From the cell containing the given text, extract its center point as [x, y] coordinate. 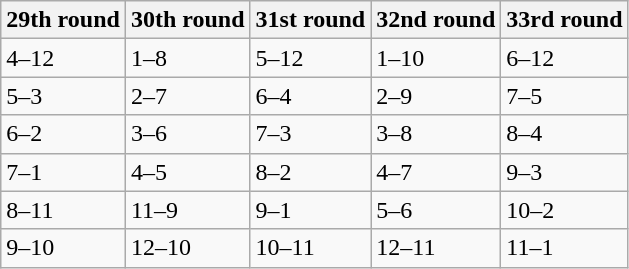
9–10 [64, 248]
3–6 [188, 134]
29th round [64, 20]
1–10 [436, 58]
5–3 [64, 96]
7–5 [564, 96]
4–7 [436, 172]
3–8 [436, 134]
11–9 [188, 210]
8–2 [310, 172]
10–11 [310, 248]
6–4 [310, 96]
4–5 [188, 172]
8–4 [564, 134]
32nd round [436, 20]
6–2 [64, 134]
8–11 [64, 210]
31st round [310, 20]
30th round [188, 20]
2–7 [188, 96]
9–1 [310, 210]
6–12 [564, 58]
7–1 [64, 172]
7–3 [310, 134]
1–8 [188, 58]
10–2 [564, 210]
4–12 [64, 58]
5–6 [436, 210]
11–1 [564, 248]
12–10 [188, 248]
2–9 [436, 96]
12–11 [436, 248]
9–3 [564, 172]
5–12 [310, 58]
33rd round [564, 20]
